From the cell containing the given text, extract its center point as (X, Y) coordinate. 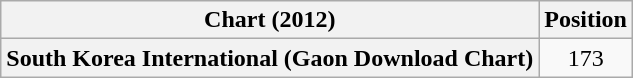
Chart (2012) (270, 20)
Position (586, 20)
South Korea International (Gaon Download Chart) (270, 58)
173 (586, 58)
